Detect which cell encompasses the target text, then output its (X, Y) center coordinate. 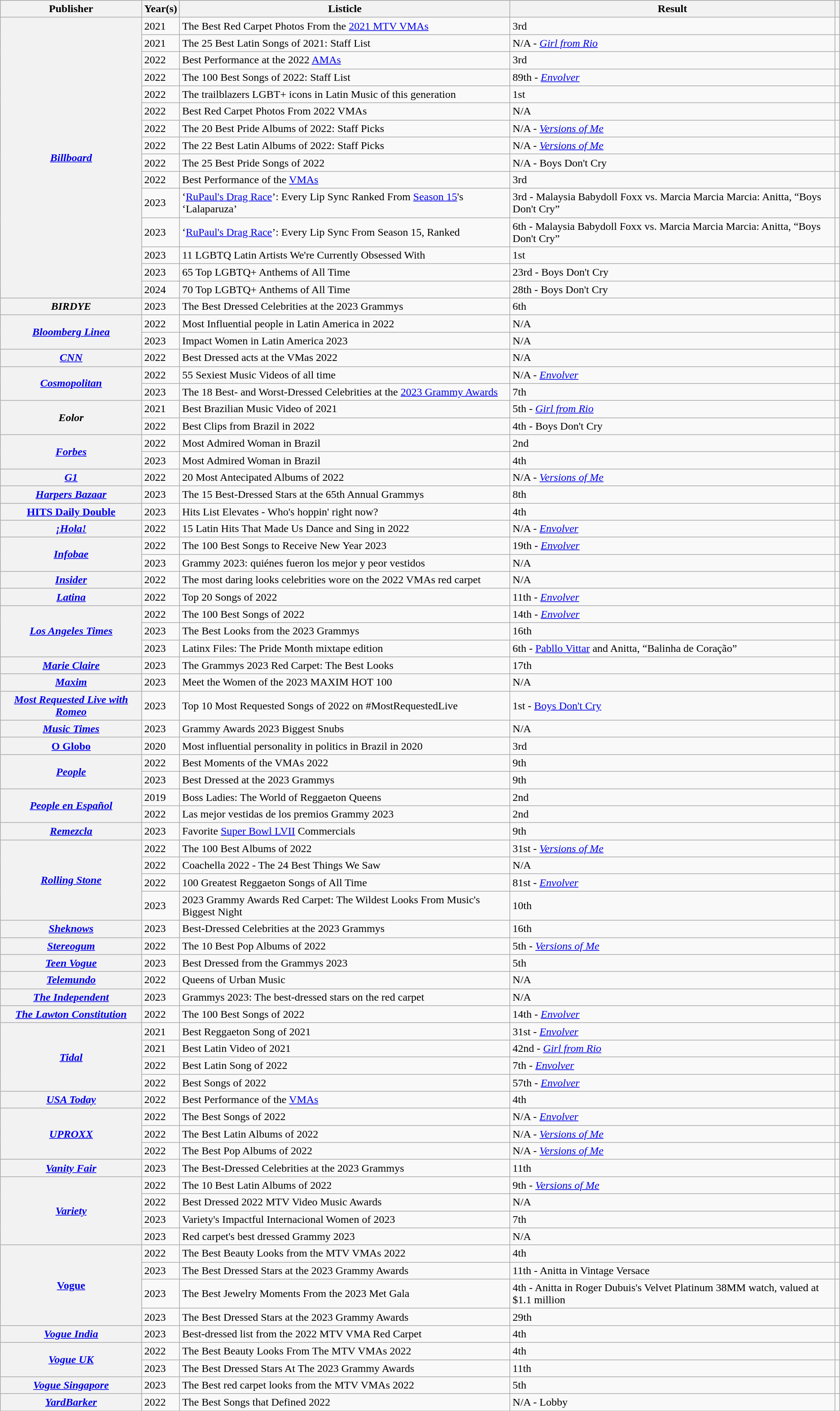
The 18 Best- and Worst-Dressed Celebrities at the 2023 Grammy Awards (345, 392)
Latinx Files: The Pride Month mixtape edition (345, 648)
Top 10 Most Requested Songs of 2022 on #MostRequestedLive (345, 706)
Most Requested Live with Romeo (71, 706)
Vogue (71, 1285)
Best-dressed list from the 2022 MTV VMA Red Carpet (345, 1334)
Telemundo (71, 980)
2019 (161, 797)
23rd - Boys Don't Cry (672, 273)
People en Español (71, 805)
3rd - Malaysia Babydoll Foxx vs. Marcia Marcia Marcia: Anitta, “Boys Don't Cry” (672, 203)
Queens of Urban Music (345, 980)
G1 (71, 477)
The Best Songs of 2022 (345, 1117)
Most influential personality in politics in Brazil in 2020 (345, 746)
100 Greatest Reggaeton Songs of All Time (345, 883)
Remezcla (71, 831)
USA Today (71, 1100)
6th (672, 307)
Best Brazilian Music Video of 2021 (345, 409)
The 100 Best Songs to Receive New Year 2023 (345, 546)
10th (672, 906)
6th - Pabllo Vittar and Anitta, “Balinha de Coração” (672, 648)
The Grammys 2023 Red Carpet: The Best Looks (345, 665)
2020 (161, 746)
Vogue India (71, 1334)
8th (672, 494)
YardBarker (71, 1402)
Favorite Super Bowl LVII Commercials (345, 831)
9th - Versions of Me (672, 1185)
Publisher (71, 9)
Coachella 2022 - The 24 Best Things We Saw (345, 866)
UPROXX (71, 1134)
2023 Grammy Awards Red Carpet: The Wildest Looks From Music's Biggest Night (345, 906)
Rolling Stone (71, 880)
Impact Women in Latin America 2023 (345, 341)
Best Songs of 2022 (345, 1082)
N/A - Girl from Rio (672, 43)
N/A - Lobby (672, 1402)
Latina (71, 597)
Teen Vogue (71, 963)
81st - Envolver (672, 883)
89th - Envolver (672, 77)
6th - Malaysia Babydoll Foxx vs. Marcia Marcia Marcia: Anitta, “Boys Don't Cry” (672, 232)
Grammys 2023: The best-dressed stars on the red carpet (345, 997)
19th - Envolver (672, 546)
Best Dressed 2022 MTV Video Music Awards (345, 1202)
‘RuPaul's Drag Race’: Every Lip Sync Ranked From Season 15's ‘Lalaparuza’ (345, 203)
Vanity Fair (71, 1168)
The Best Red Carpet Photos From the 2021 MTV VMAs (345, 26)
Stereogum (71, 946)
The Independent (71, 997)
11th - Envolver (672, 597)
31st - Versions of Me (672, 848)
Most Influential people in Latin America in 2022 (345, 324)
The Best Pop Albums of 2022 (345, 1151)
31st - Envolver (672, 1031)
The Best Latin Albums of 2022 (345, 1134)
Best Clips from Brazil in 2022 (345, 426)
5th - Girl from Rio (672, 409)
¡Hola! (71, 529)
The Best-Dressed Celebrities at the 2023 Grammys (345, 1168)
Vogue UK (71, 1359)
The Best Looks from the 2023 Grammys (345, 631)
Hits List Elevates - Who's hoppin' right now? (345, 511)
17th (672, 665)
Bloomberg Linea (71, 332)
Variety's Impactful Internacional Women of 2023 (345, 1219)
Cosmopolitan (71, 383)
The Best Jewelry Moments From the 2023 Met Gala (345, 1294)
The Best Beauty Looks From The MTV VMAs 2022 (345, 1351)
Vogue Singapore (71, 1385)
Las mejor vestidas de los premios Grammy 2023 (345, 814)
The 10 Best Latin Albums of 2022 (345, 1185)
Insider (71, 580)
N/A - Boys Don't Cry (672, 163)
The 10 Best Pop Albums of 2022 (345, 946)
Marie Claire (71, 665)
7th - Envolver (672, 1065)
The Best Dressed Stars At The 2023 Grammy Awards (345, 1368)
HITS Daily Double (71, 511)
Music Times (71, 729)
Tidal (71, 1057)
Red carpet's best dressed Grammy 2023 (345, 1236)
The most daring looks celebrities wore on the 2022 VMAs red carpet (345, 580)
Best Dressed at the 2023 Grammys (345, 780)
Best Dressed from the Grammys 2023 (345, 963)
The trailblazers LGBT+ icons in Latin Music of this generation (345, 94)
The 25 Best Pride Songs of 2022 (345, 163)
5th - Versions of Me (672, 946)
42nd - Girl from Rio (672, 1048)
The 20 Best Pride Albums of 2022: Staff Picks (345, 128)
The 100 Best Albums of 2022 (345, 848)
‘RuPaul's Drag Race’: Every Lip Sync From Season 15, Ranked (345, 232)
Top 20 Songs of 2022 (345, 597)
Year(s) (161, 9)
Infobae (71, 554)
Los Angeles Times (71, 631)
BIRDYE (71, 307)
15 Latin Hits That Made Us Dance and Sing in 2022 (345, 529)
Best Red Carpet Photos From 2022 VMAs (345, 111)
The Best Songs that Defined 2022 (345, 1402)
Best Reggaeton Song of 2021 (345, 1031)
Listicle (345, 9)
28th - Boys Don't Cry (672, 290)
The 25 Best Latin Songs of 2021: Staff List (345, 43)
The 22 Best Latin Albums of 2022: Staff Picks (345, 145)
Best Dressed acts at the VMas 2022 (345, 358)
The 15 Best-Dressed Stars at the 65th Annual Grammys (345, 494)
11th - Anitta in Vintage Versace (672, 1270)
The Best Beauty Looks from the MTV VMAs 2022 (345, 1253)
Harpers Bazaar (71, 494)
Sheknows (71, 929)
Best Latin Song of 2022 (345, 1065)
The 100 Best Songs of 2022: Staff List (345, 77)
2024 (161, 290)
The Best Dressed Celebrities at the 2023 Grammys (345, 307)
The Lawton Constitution (71, 1014)
11 LGBTQ Latin Artists We're Currently Obsessed With (345, 255)
20 Most Antecipated Albums of 2022 (345, 477)
Forbes (71, 452)
57th - Envolver (672, 1082)
Eolor (71, 418)
29th (672, 1317)
Best Performance at the 2022 AMAs (345, 60)
Meet the Women of the 2023 MAXIM HOT 100 (345, 682)
70 Top LGBTQ+ Anthems of All Time (345, 290)
65 Top LGBTQ+ Anthems of All Time (345, 273)
Maxim (71, 682)
Best Moments of the VMAs 2022 (345, 763)
The Best red carpet looks from the MTV VMAs 2022 (345, 1385)
People (71, 771)
4th - Boys Don't Cry (672, 426)
Best Latin Video of 2021 (345, 1048)
CNN (71, 358)
Variety (71, 1211)
Best-Dressed Celebrities at the 2023 Grammys (345, 929)
Grammy Awards 2023 Biggest Snubs (345, 729)
1st - Boys Don't Cry (672, 706)
Grammy 2023: quiénes fueron los mejor y peor vestidos (345, 563)
O Globo (71, 746)
4th - Anitta in Roger Dubuis's Velvet Platinum 38MM watch, valued at $1.1 million (672, 1294)
Boss Ladies: The World of Reggaeton Queens (345, 797)
Result (672, 9)
55 Sexiest Music Videos of all time (345, 375)
Billboard (71, 158)
